Search for the cell housing the specified text and yield its (x, y) center coordinate. 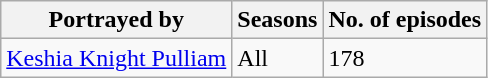
178 (405, 58)
Portrayed by (116, 20)
No. of episodes (405, 20)
All (278, 58)
Seasons (278, 20)
Keshia Knight Pulliam (116, 58)
